Return (X, Y) of the center of cell containing provided text 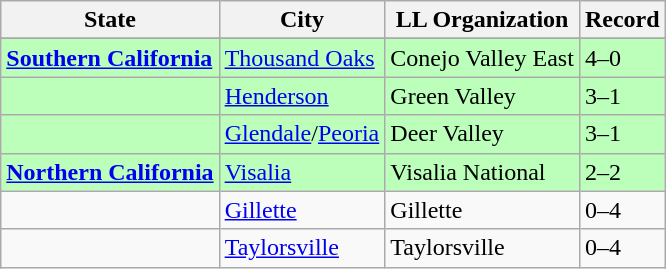
2–2 (622, 172)
Thousand Oaks (302, 58)
State (110, 20)
Conejo Valley East (482, 58)
Green Valley (482, 96)
Deer Valley (482, 134)
Visalia (302, 172)
Northern California (110, 172)
Henderson (302, 96)
Record (622, 20)
4–0 (622, 58)
Visalia National (482, 172)
LL Organization (482, 20)
Southern California (110, 58)
City (302, 20)
Glendale/Peoria (302, 134)
